Output the [x, y] coordinate of the center of the cell containing the given text.  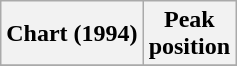
Chart (1994) [72, 34]
Peakposition [189, 34]
